Output the (X, Y) coordinate of the center of the cell containing the given text.  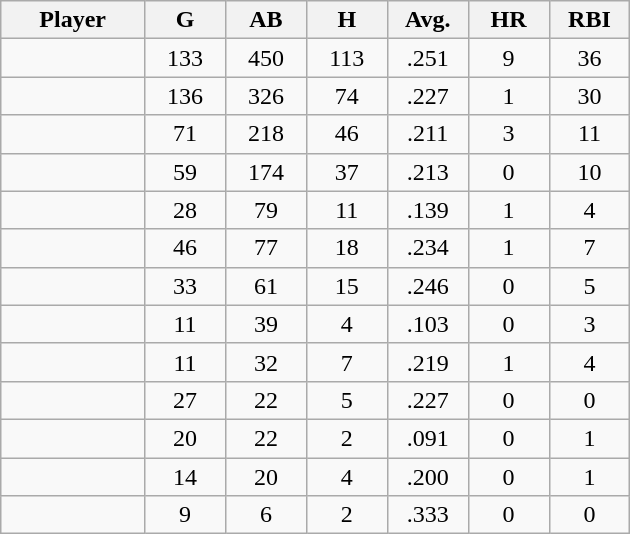
30 (590, 96)
.251 (428, 58)
39 (266, 324)
218 (266, 134)
.234 (428, 248)
18 (346, 248)
79 (266, 210)
HR (508, 20)
.211 (428, 134)
74 (346, 96)
36 (590, 58)
.103 (428, 324)
450 (266, 58)
6 (266, 515)
37 (346, 172)
AB (266, 20)
27 (186, 400)
61 (266, 286)
133 (186, 58)
.200 (428, 477)
136 (186, 96)
.333 (428, 515)
Player (73, 20)
.246 (428, 286)
28 (186, 210)
33 (186, 286)
.219 (428, 362)
32 (266, 362)
113 (346, 58)
H (346, 20)
71 (186, 134)
G (186, 20)
15 (346, 286)
174 (266, 172)
14 (186, 477)
.139 (428, 210)
Avg. (428, 20)
326 (266, 96)
.213 (428, 172)
59 (186, 172)
RBI (590, 20)
.091 (428, 438)
77 (266, 248)
10 (590, 172)
